Identify which cell holds the provided text, then report its [X, Y] central coordinate. 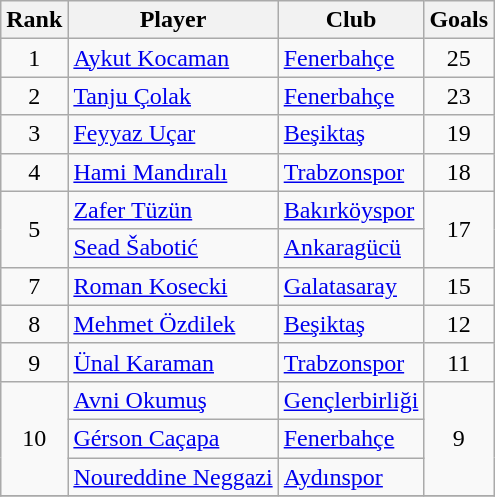
1 [34, 58]
Roman Kosecki [173, 286]
2 [34, 96]
3 [34, 134]
Noureddine Neggazi [173, 477]
Aydınspor [351, 477]
8 [34, 324]
7 [34, 286]
15 [459, 286]
Mehmet Özdilek [173, 324]
Ankaragücü [351, 248]
Club [351, 20]
Gençlerbirliği [351, 400]
Rank [34, 20]
Hami Mandıralı [173, 172]
Aykut Kocaman [173, 58]
Tanju Çolak [173, 96]
12 [459, 324]
Gérson Caçapa [173, 438]
Sead Šabotić [173, 248]
11 [459, 362]
17 [459, 229]
Galatasaray [351, 286]
Goals [459, 20]
Avni Okumuş [173, 400]
5 [34, 229]
Ünal Karaman [173, 362]
4 [34, 172]
Bakırköyspor [351, 210]
19 [459, 134]
23 [459, 96]
Zafer Tüzün [173, 210]
25 [459, 58]
18 [459, 172]
Player [173, 20]
Feyyaz Uçar [173, 134]
10 [34, 438]
